Detect which cell encompasses the target text, then output its [X, Y] center coordinate. 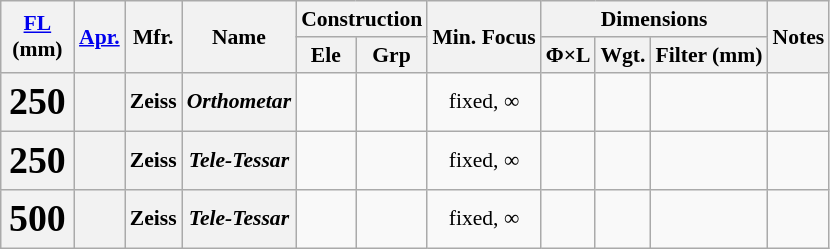
Mfr. [154, 36]
Ele [326, 55]
Dimensions [654, 19]
FL(mm) [38, 36]
Notes [799, 36]
Name [239, 36]
Construction [362, 19]
Filter (mm) [710, 55]
Φ×L [568, 55]
Orthometar [239, 102]
500 [38, 220]
Grp [392, 55]
Wgt. [622, 55]
Apr. [100, 36]
Min. Focus [484, 36]
